Determine the [x, y] coordinate at the center of the cell enclosing the given text.  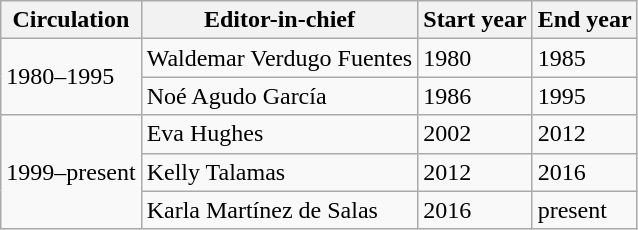
1980 [475, 58]
1986 [475, 96]
Waldemar Verdugo Fuentes [280, 58]
Karla Martínez de Salas [280, 210]
2002 [475, 134]
1980–1995 [71, 77]
Start year [475, 20]
present [584, 210]
1985 [584, 58]
1999–present [71, 172]
Eva Hughes [280, 134]
1995 [584, 96]
End year [584, 20]
Kelly Talamas [280, 172]
Editor-in-chief [280, 20]
Circulation [71, 20]
Noé Agudo García [280, 96]
